Provide the (X, Y) coordinate of the cell's center where the given text is located.  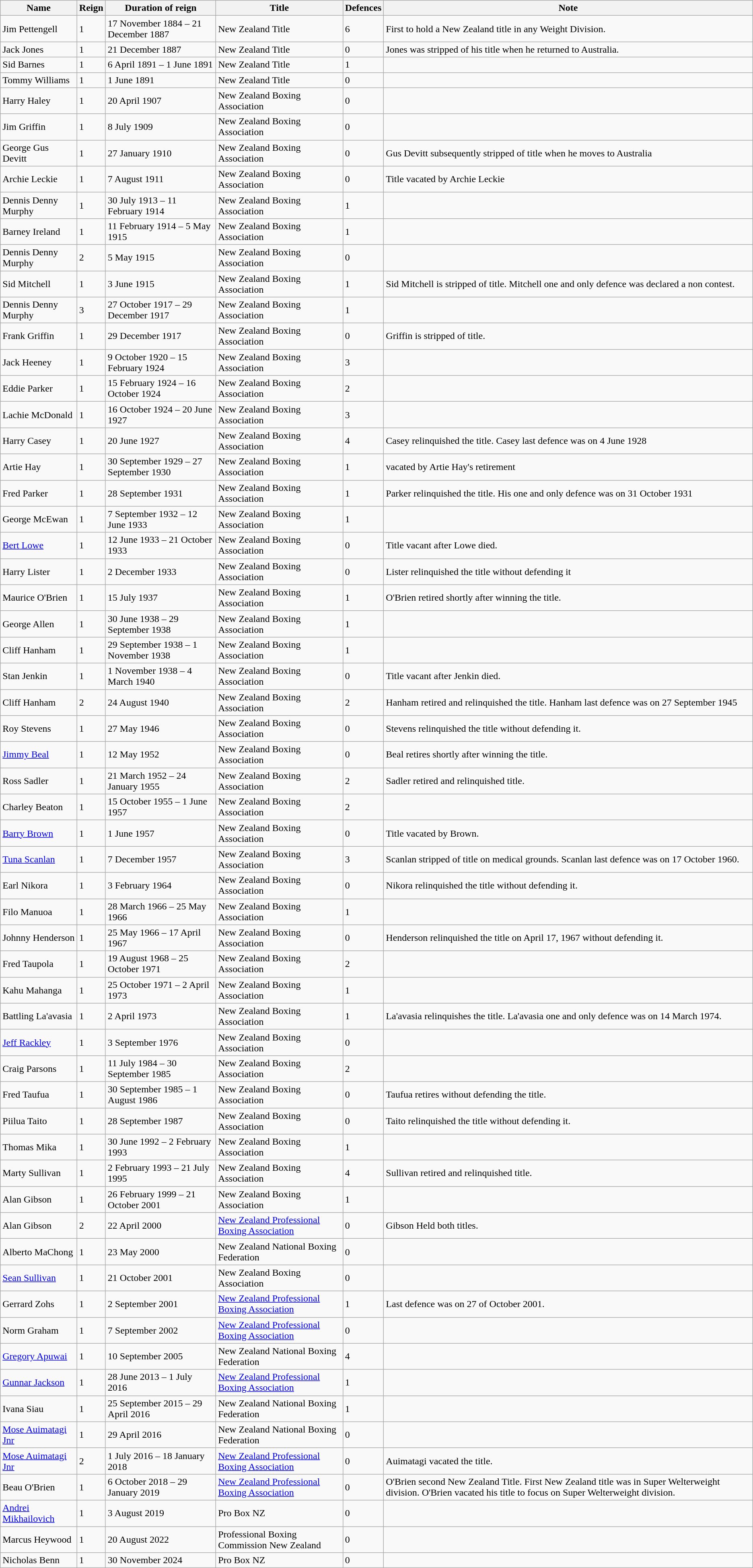
Title (279, 8)
First to hold a New Zealand title in any Weight Division. (568, 29)
6 April 1891 – 1 June 1891 (160, 65)
Casey relinquished the title. Casey last defence was on 4 June 1928 (568, 441)
25 May 1966 – 17 April 1967 (160, 938)
Harry Haley (39, 101)
Jimmy Beal (39, 755)
Lister relinquished the title without defending it (568, 572)
George McEwan (39, 519)
30 June 1938 – 29 September 1938 (160, 624)
Johnny Henderson (39, 938)
3 June 1915 (160, 284)
16 October 1924 – 20 June 1927 (160, 415)
5 May 1915 (160, 257)
2 April 1973 (160, 1016)
1 June 1891 (160, 80)
Jack Jones (39, 49)
Last defence was on 27 of October 2001. (568, 1304)
Barry Brown (39, 833)
George Gus Devitt (39, 153)
30 September 1929 – 27 September 1930 (160, 467)
Artie Hay (39, 467)
3 September 1976 (160, 1042)
Jim Griffin (39, 127)
Nikora relinquished the title without defending it. (568, 885)
15 October 1955 – 1 June 1957 (160, 807)
Marty Sullivan (39, 1173)
Ross Sadler (39, 781)
27 January 1910 (160, 153)
26 February 1999 – 21 October 2001 (160, 1200)
Maurice O'Brien (39, 597)
10 September 2005 (160, 1357)
30 September 1985 – 1 August 1986 (160, 1094)
22 April 2000 (160, 1225)
17 November 1884 – 21 December 1887 (160, 29)
Fred Taufua (39, 1094)
21 March 1952 – 24 January 1955 (160, 781)
15 February 1924 – 16 October 1924 (160, 388)
7 September 2002 (160, 1330)
Harry Lister (39, 572)
19 August 1968 – 25 October 1971 (160, 964)
Barney Ireland (39, 232)
28 September 1931 (160, 493)
Kahu Mahanga (39, 990)
Battling La'avasia (39, 1016)
15 July 1937 (160, 597)
vacated by Artie Hay's retirement (568, 467)
Duration of reign (160, 8)
7 August 1911 (160, 179)
Jones was stripped of his title when he returned to Australia. (568, 49)
Defences (363, 8)
30 July 1913 – 11 February 1914 (160, 205)
Jeff Rackley (39, 1042)
Sadler retired and relinquished title. (568, 781)
1 June 1957 (160, 833)
Alberto MaChong (39, 1252)
6 October 2018 – 29 January 2019 (160, 1487)
1 November 1938 – 4 March 1940 (160, 676)
21 December 1887 (160, 49)
8 July 1909 (160, 127)
Lachie McDonald (39, 415)
Jack Heeney (39, 363)
Reign (91, 8)
Harry Casey (39, 441)
Jim Pettengell (39, 29)
23 May 2000 (160, 1252)
Gunnar Jackson (39, 1382)
Charley Beaton (39, 807)
25 October 1971 – 2 April 1973 (160, 990)
30 November 2024 (160, 1560)
Title vacant after Jenkin died. (568, 676)
Title vacated by Brown. (568, 833)
Norm Graham (39, 1330)
Tommy Williams (39, 80)
Henderson relinquished the title on April 17, 1967 without defending it. (568, 938)
20 June 1927 (160, 441)
27 October 1917 – 29 December 1917 (160, 310)
28 June 2013 – 1 July 2016 (160, 1382)
Marcus Heywood (39, 1539)
Bert Lowe (39, 545)
George Allen (39, 624)
20 April 1907 (160, 101)
Ivana Siau (39, 1409)
Taito relinquished the title without defending it. (568, 1121)
Frank Griffin (39, 336)
Professional Boxing Commission New Zealand (279, 1539)
Craig Parsons (39, 1069)
28 September 1987 (160, 1121)
3 February 1964 (160, 885)
2 December 1933 (160, 572)
Name (39, 8)
Fred Taupola (39, 964)
Note (568, 8)
12 May 1952 (160, 755)
Beal retires shortly after winning the title. (568, 755)
Taufua retires without defending the title. (568, 1094)
Roy Stevens (39, 729)
Eddie Parker (39, 388)
Stan Jenkin (39, 676)
Auimatagi vacated the title. (568, 1461)
Gus Devitt subsequently stripped of title when he moves to Australia (568, 153)
Nicholas Benn (39, 1560)
Sean Sullivan (39, 1278)
29 April 2016 (160, 1435)
Title vacated by Archie Leckie (568, 179)
Gibson Held both titles. (568, 1225)
Sid Mitchell (39, 284)
Sid Mitchell is stripped of title. Mitchell one and only defence was declared a non contest. (568, 284)
24 August 1940 (160, 702)
3 August 2019 (160, 1513)
30 June 1992 – 2 February 1993 (160, 1147)
Archie Leckie (39, 179)
Stevens relinquished the title without defending it. (568, 729)
Griffin is stripped of title. (568, 336)
20 August 2022 (160, 1539)
Gerrard Zohs (39, 1304)
1 July 2016 – 18 January 2018 (160, 1461)
21 October 2001 (160, 1278)
Parker relinquished the title. His one and only defence was on 31 October 1931 (568, 493)
Sid Barnes (39, 65)
Hanham retired and relinquished the title. Hanham last defence was on 27 September 1945 (568, 702)
Tuna Scanlan (39, 860)
25 September 2015 – 29 April 2016 (160, 1409)
O'Brien retired shortly after winning the title. (568, 597)
Scanlan stripped of title on medical grounds. Scanlan last defence was on 17 October 1960. (568, 860)
27 May 1946 (160, 729)
29 September 1938 – 1 November 1938 (160, 650)
Piilua Taito (39, 1121)
7 September 1932 – 12 June 1933 (160, 519)
Fred Parker (39, 493)
6 (363, 29)
9 October 1920 – 15 February 1924 (160, 363)
Beau O'Brien (39, 1487)
28 March 1966 – 25 May 1966 (160, 912)
29 December 1917 (160, 336)
7 December 1957 (160, 860)
Title vacant after Lowe died. (568, 545)
La'avasia relinquishes the title. La'avasia one and only defence was on 14 March 1974. (568, 1016)
2 September 2001 (160, 1304)
12 June 1933 – 21 October 1933 (160, 545)
Andrei Mikhailovich (39, 1513)
Sullivan retired and relinquished title. (568, 1173)
2 February 1993 – 21 July 1995 (160, 1173)
Filo Manuoa (39, 912)
Earl Nikora (39, 885)
11 February 1914 – 5 May 1915 (160, 232)
11 July 1984 – 30 September 1985 (160, 1069)
Gregory Apuwai (39, 1357)
Thomas Mika (39, 1147)
